Return the [X, Y] coordinate for the center point of the cell that contains the specified text.  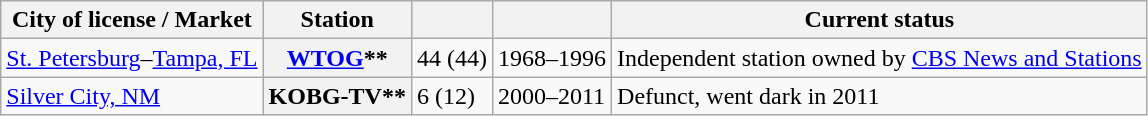
Station [337, 20]
Current status [880, 20]
Silver City, NM [132, 96]
Defunct, went dark in 2011 [880, 96]
2000–2011 [552, 96]
WTOG** [337, 58]
Independent station owned by CBS News and Stations [880, 58]
City of license / Market [132, 20]
44 (44) [452, 58]
St. Petersburg–Tampa, FL [132, 58]
1968–1996 [552, 58]
KOBG-TV** [337, 96]
6 (12) [452, 96]
